Return the (X, Y) coordinate for the center point of the cell that contains the specified text.  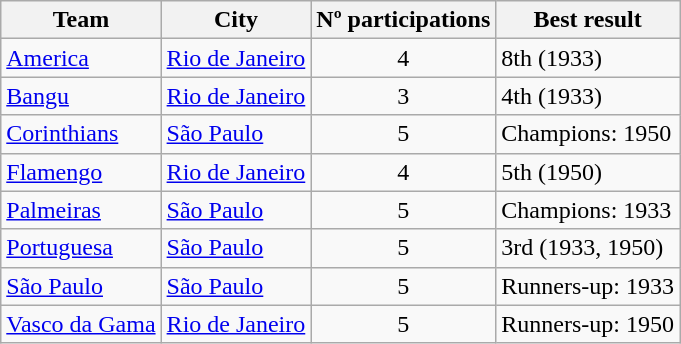
Vasco da Gama (81, 324)
Runners-up: 1950 (588, 324)
Team (81, 20)
4th (1933) (588, 96)
Bangu (81, 96)
Portuguesa (81, 248)
8th (1933) (588, 58)
Palmeiras (81, 210)
3rd (1933, 1950) (588, 248)
Corinthians (81, 134)
Runners-up: 1933 (588, 286)
City (236, 20)
5th (1950) (588, 172)
Flamengo (81, 172)
Champions: 1933 (588, 210)
America (81, 58)
Best result (588, 20)
Nº participations (404, 20)
Champions: 1950 (588, 134)
3 (404, 96)
